From the cell containing the given text, extract its center point as [X, Y] coordinate. 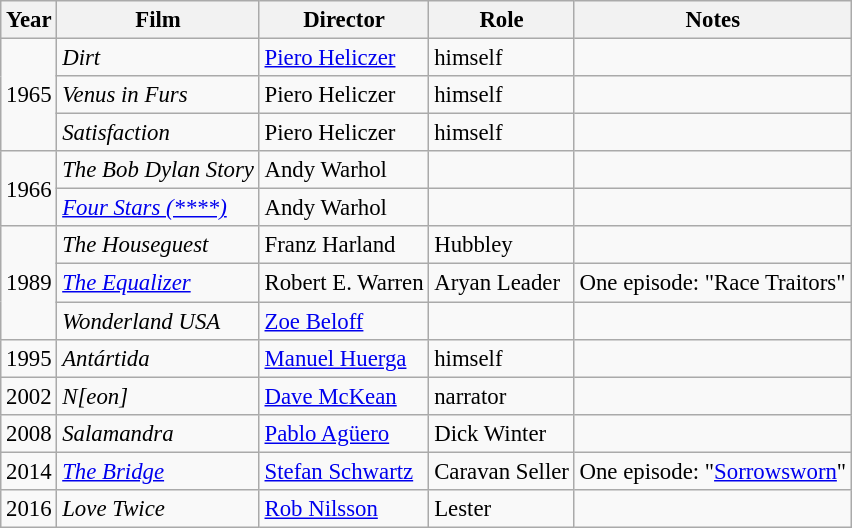
The Houseguest [158, 245]
1965 [29, 96]
N[eon] [158, 396]
Franz Harland [344, 245]
Role [502, 20]
Lester [502, 509]
1989 [29, 282]
Stefan Schwartz [344, 471]
Venus in Furs [158, 95]
Hubbley [502, 245]
Zoe Beloff [344, 321]
One episode: "Race Traitors" [712, 283]
Manuel Huerga [344, 358]
Dick Winter [502, 433]
2002 [29, 396]
1966 [29, 188]
Robert E. Warren [344, 283]
Salamandra [158, 433]
1995 [29, 358]
Wonderland USA [158, 321]
Dave McKean [344, 396]
Year [29, 20]
The Bridge [158, 471]
Four Stars (****) [158, 208]
Love Twice [158, 509]
Antártida [158, 358]
Aryan Leader [502, 283]
Film [158, 20]
Dirt [158, 58]
Caravan Seller [502, 471]
The Bob Dylan Story [158, 170]
Notes [712, 20]
Rob Nilsson [344, 509]
2016 [29, 509]
narrator [502, 396]
The Equalizer [158, 283]
Director [344, 20]
2014 [29, 471]
One episode: "Sorrowsworn" [712, 471]
Pablo Agüero [344, 433]
2008 [29, 433]
Satisfaction [158, 133]
